Extract the [x, y] coordinate from the center of the cell holding the provided text.  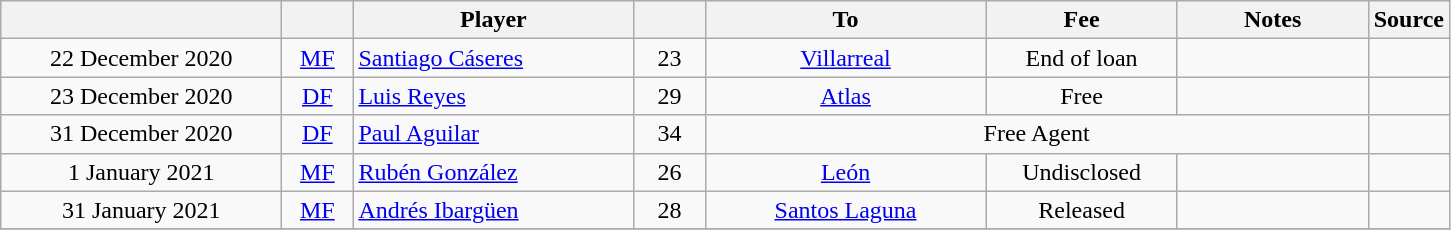
Santiago Cáseres [494, 58]
Source [1408, 20]
End of loan [1082, 58]
26 [670, 172]
Paul Aguilar [494, 134]
Free Agent [1036, 134]
34 [670, 134]
Atlas [846, 96]
23 December 2020 [142, 96]
Rubén González [494, 172]
Villarreal [846, 58]
Andrés Ibargüen [494, 210]
Undisclosed [1082, 172]
22 December 2020 [142, 58]
31 January 2021 [142, 210]
28 [670, 210]
Player [494, 20]
Luis Reyes [494, 96]
León [846, 172]
To [846, 20]
Released [1082, 210]
Fee [1082, 20]
Free [1082, 96]
Notes [1272, 20]
1 January 2021 [142, 172]
31 December 2020 [142, 134]
23 [670, 58]
29 [670, 96]
Santos Laguna [846, 210]
